Search for the cell housing the specified text and yield its [X, Y] center coordinate. 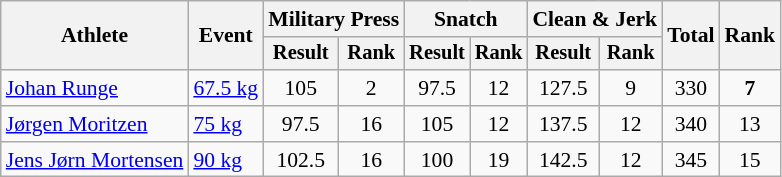
137.5 [563, 124]
13 [750, 124]
Snatch [466, 19]
16 [371, 124]
Clean & Jerk [594, 19]
Johan Runge [95, 88]
7 [750, 88]
Military Press [334, 19]
75 kg [226, 124]
2 [371, 88]
Athlete [95, 36]
330 [690, 88]
9 [630, 88]
Total [690, 36]
Jørgen Moritzen [95, 124]
67.5 kg [226, 88]
127.5 [563, 88]
340 [690, 124]
Event [226, 36]
